For the text-containing cell, return its midpoint in (x, y) coordinate format. 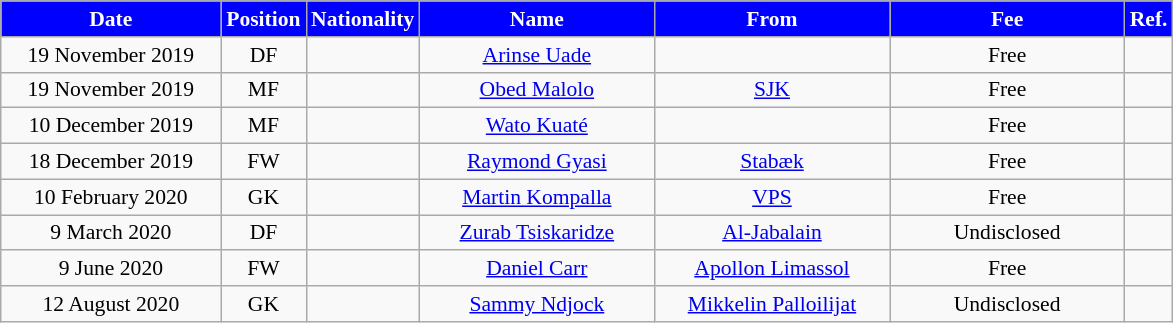
SJK (772, 90)
Arinse Uade (536, 55)
Ref. (1149, 19)
12 August 2020 (111, 304)
Daniel Carr (536, 269)
Date (111, 19)
9 June 2020 (111, 269)
Raymond Gyasi (536, 162)
Position (264, 19)
Martin Kompalla (536, 197)
Al-Jabalain (772, 233)
Name (536, 19)
Obed Malolo (536, 90)
Stabæk (772, 162)
Mikkelin Palloilijat (772, 304)
Zurab Tsiskaridze (536, 233)
From (772, 19)
Apollon Limassol (772, 269)
Nationality (362, 19)
9 March 2020 (111, 233)
10 February 2020 (111, 197)
10 December 2019 (111, 126)
18 December 2019 (111, 162)
VPS (772, 197)
Sammy Ndjock (536, 304)
Wato Kuaté (536, 126)
Fee (1008, 19)
